Find where the given text appears and provide that cell's center as [x, y] coordinate. 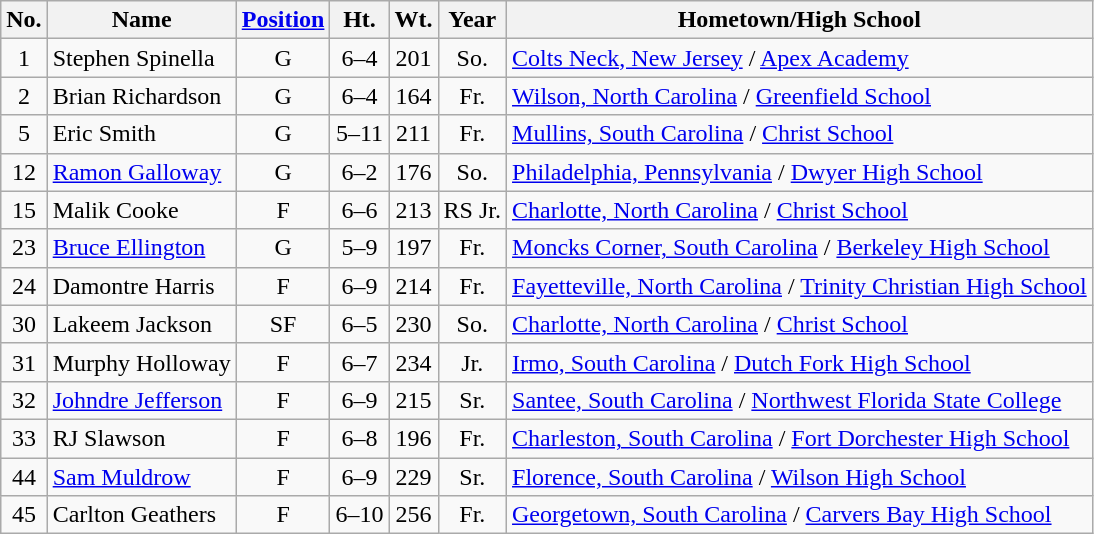
Ht. [360, 20]
Brian Richardson [142, 96]
196 [414, 438]
Ramon Galloway [142, 172]
45 [24, 515]
5–11 [360, 134]
201 [414, 58]
31 [24, 362]
RJ Slawson [142, 438]
176 [414, 172]
Florence, South Carolina / Wilson High School [800, 477]
197 [414, 248]
5 [24, 134]
RS Jr. [472, 210]
30 [24, 324]
Irmo, South Carolina / Dutch Fork High School [800, 362]
Hometown/High School [800, 20]
Fayetteville, North Carolina / Trinity Christian High School [800, 286]
SF [283, 324]
Wilson, North Carolina / Greenfield School [800, 96]
Damontre Harris [142, 286]
32 [24, 400]
24 [24, 286]
215 [414, 400]
5–9 [360, 248]
234 [414, 362]
Johndre Jefferson [142, 400]
256 [414, 515]
230 [414, 324]
Wt. [414, 20]
Charleston, South Carolina / Fort Dorchester High School [800, 438]
23 [24, 248]
229 [414, 477]
Moncks Corner, South Carolina / Berkeley High School [800, 248]
6–6 [360, 210]
211 [414, 134]
214 [414, 286]
Sam Muldrow [142, 477]
Year [472, 20]
1 [24, 58]
213 [414, 210]
164 [414, 96]
6–2 [360, 172]
6–5 [360, 324]
6–8 [360, 438]
Murphy Holloway [142, 362]
Name [142, 20]
12 [24, 172]
Jr. [472, 362]
Mullins, South Carolina / Christ School [800, 134]
Lakeem Jackson [142, 324]
Philadelphia, Pennsylvania / Dwyer High School [800, 172]
Carlton Geathers [142, 515]
Georgetown, South Carolina / Carvers Bay High School [800, 515]
Eric Smith [142, 134]
6–7 [360, 362]
15 [24, 210]
33 [24, 438]
Bruce Ellington [142, 248]
Colts Neck, New Jersey / Apex Academy [800, 58]
Position [283, 20]
Santee, South Carolina / Northwest Florida State College [800, 400]
Malik Cooke [142, 210]
6–10 [360, 515]
2 [24, 96]
No. [24, 20]
Stephen Spinella [142, 58]
44 [24, 477]
